Find where the given text appears and provide that cell's center as (x, y) coordinate. 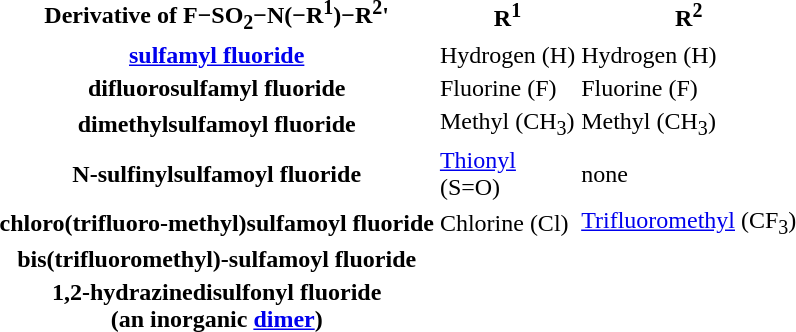
Methyl (CH3) (507, 124)
Thionyl(S=O) (507, 174)
Fluorine (F) (507, 88)
Chlorine (Cl) (507, 223)
Hydrogen (H) (507, 55)
